Pinpoint the cell where the given text exists, returning its (x, y) midpoint coordinate. 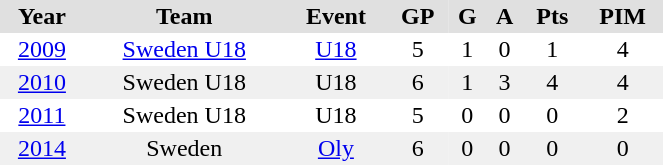
3 (504, 82)
2014 (42, 148)
A (504, 16)
GP (418, 16)
4 (552, 82)
Pts (552, 16)
Oly (336, 148)
Event (336, 16)
Sweden (184, 148)
2011 (42, 116)
G (467, 16)
2009 (42, 50)
Year (42, 16)
Team (184, 16)
2010 (42, 82)
